Extract the [X, Y] coordinate from the center of the cell holding the provided text.  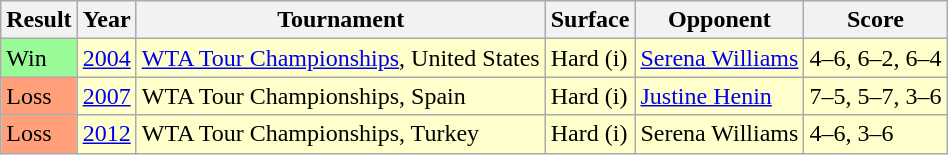
Tournament [340, 20]
Result [39, 20]
Opponent [720, 20]
2004 [106, 58]
Justine Henin [720, 96]
7–5, 5–7, 3–6 [876, 96]
Surface [590, 20]
Win [39, 58]
WTA Tour Championships, United States [340, 58]
4–6, 6–2, 6–4 [876, 58]
2012 [106, 134]
4–6, 3–6 [876, 134]
2007 [106, 96]
Year [106, 20]
WTA Tour Championships, Spain [340, 96]
WTA Tour Championships, Turkey [340, 134]
Score [876, 20]
